Return the (X, Y) coordinate for the center point of the cell that contains the specified text.  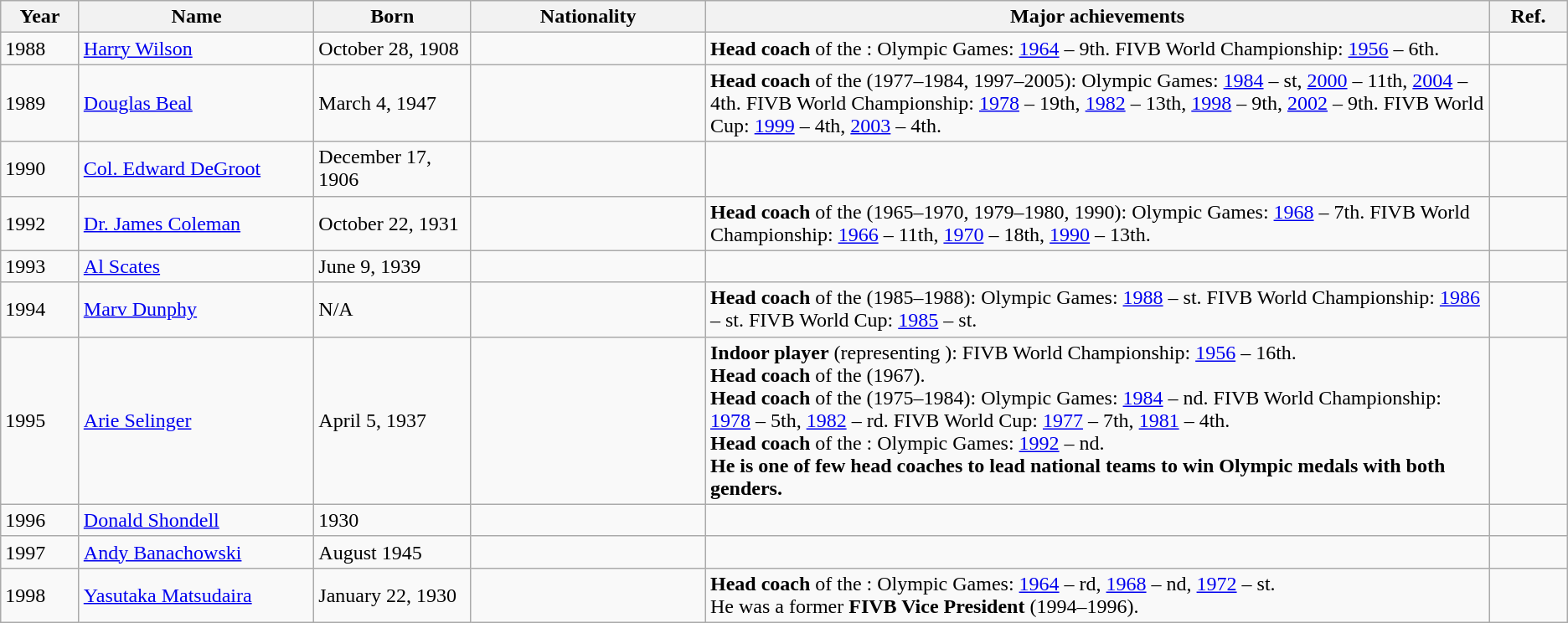
Douglas Beal (196, 103)
March 4, 1947 (392, 103)
1994 (40, 310)
1988 (40, 49)
August 1945 (392, 552)
Head coach of the (1965–1970, 1979–1980, 1990): Olympic Games: 1968 – 7th. FIVB World Championship: 1966 – 11th, 1970 – 18th, 1990 – 13th. (1097, 223)
Born (392, 17)
Head coach of the : Olympic Games: 1964 – rd, 1968 – nd, 1972 – st.He was a former FIVB Vice President (1994–1996). (1097, 595)
1990 (40, 169)
October 28, 1908 (392, 49)
Yasutaka Matsudaira (196, 595)
Andy Banachowski (196, 552)
Dr. James Coleman (196, 223)
1996 (40, 520)
1998 (40, 595)
Year (40, 17)
1989 (40, 103)
December 17, 1906 (392, 169)
Donald Shondell (196, 520)
Al Scates (196, 266)
June 9, 1939 (392, 266)
Name (196, 17)
Major achievements (1097, 17)
January 22, 1930 (392, 595)
Head coach of the : Olympic Games: 1964 – 9th. FIVB World Championship: 1956 – 6th. (1097, 49)
Harry Wilson (196, 49)
October 22, 1931 (392, 223)
Nationality (588, 17)
1997 (40, 552)
April 5, 1937 (392, 420)
Col. Edward DeGroot (196, 169)
N/A (392, 310)
1992 (40, 223)
Arie Selinger (196, 420)
Ref. (1529, 17)
1930 (392, 520)
1995 (40, 420)
1993 (40, 266)
Marv Dunphy (196, 310)
Head coach of the (1985–1988): Olympic Games: 1988 – st. FIVB World Championship: 1986 – st. FIVB World Cup: 1985 – st. (1097, 310)
